Capture the cell that displays the provided text and extract its [x, y] central coordinate. 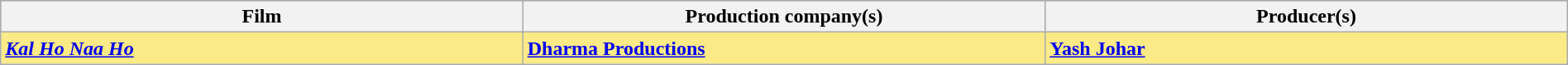
Kal Ho Naa Ho [262, 48]
Producer(s) [1307, 17]
Production company(s) [784, 17]
Film [262, 17]
Yash Johar [1307, 48]
Dharma Productions [784, 48]
